Identify which cell holds the provided text, then report its (X, Y) central coordinate. 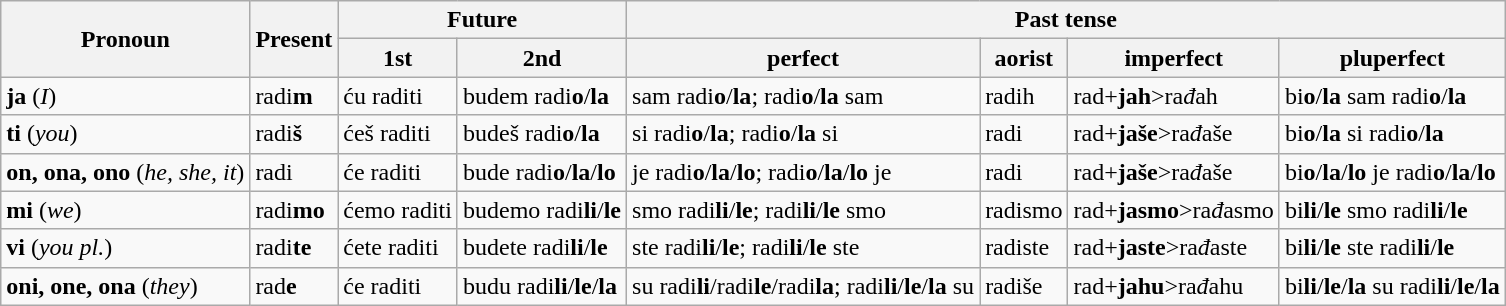
ti (you) (126, 134)
aorist (1024, 58)
bio/la si radio/la (1392, 134)
imperfect (1174, 58)
budem radio/la (542, 96)
Past tense (1066, 20)
su radili/radile/radila; radili/le/la su (804, 286)
rade (294, 286)
rad+jaste>rađaste (1174, 248)
sam radio/la; radio/la sam (804, 96)
budeš radio/la (542, 134)
ste radili/le; radili/le ste (804, 248)
rad+jasmo>rađasmo (1174, 210)
radite (294, 248)
radim (294, 96)
mi (we) (126, 210)
oni, one, ona (they) (126, 286)
bio/la/lo je radio/la/lo (1392, 172)
bili/le/la su radili/le/la (1392, 286)
budete radili/le (542, 248)
radismo (1024, 210)
ćete raditi (398, 248)
radiše (1024, 286)
Present (294, 39)
pluperfect (1392, 58)
rad+jahu>rađahu (1174, 286)
ću raditi (398, 96)
radih (1024, 96)
ćemo raditi (398, 210)
budu radili/le/la (542, 286)
Future (482, 20)
vi (you pl.) (126, 248)
bili/le ste radili/le (1392, 248)
ja (I) (126, 96)
si radio/la; radio/la si (804, 134)
budemo radili/le (542, 210)
smo radili/le; radili/le smo (804, 210)
radiš (294, 134)
radimo (294, 210)
ćeš raditi (398, 134)
bude radio/la/lo (542, 172)
bio/la sam radio/la (1392, 96)
perfect (804, 58)
radiste (1024, 248)
on, ona, ono (he, she, it) (126, 172)
Pronoun (126, 39)
1st (398, 58)
2nd (542, 58)
rad+jah>rađah (1174, 96)
bili/le smo radili/le (1392, 210)
je radio/la/lo; radio/la/lo je (804, 172)
